Pinpoint the cell where the given text exists, returning its (x, y) midpoint coordinate. 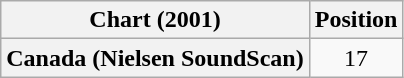
Canada (Nielsen SoundScan) (155, 58)
Chart (2001) (155, 20)
17 (356, 58)
Position (356, 20)
